Locate the cell with the specified text and output its (x, y) center coordinate. 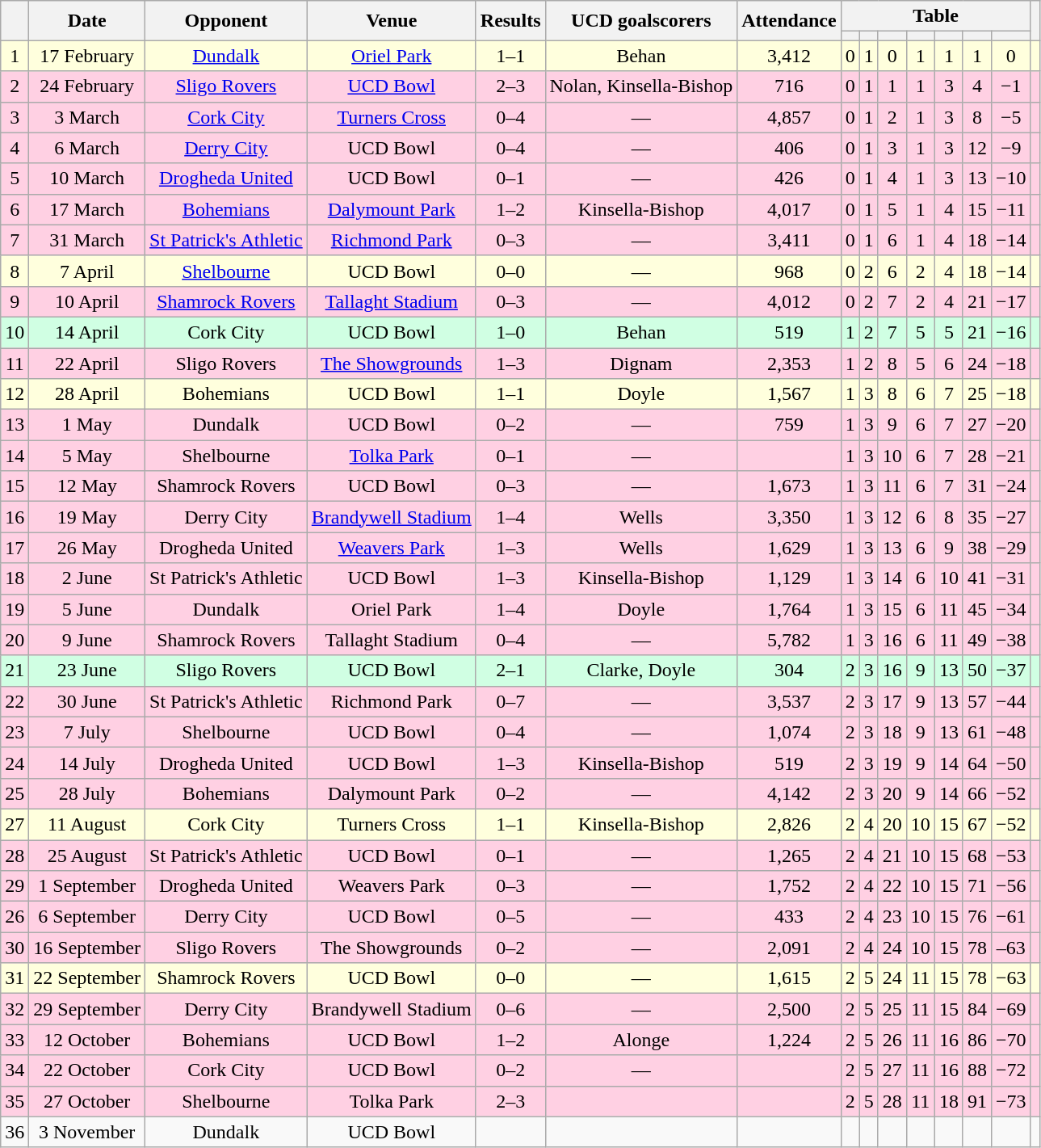
67 (977, 824)
−5 (1011, 117)
2,500 (789, 1009)
9 June (87, 640)
34 (15, 1070)
−63 (1011, 978)
10 April (87, 301)
Venue (391, 21)
3 March (87, 117)
−9 (1011, 148)
−34 (1011, 609)
16 September (87, 948)
1,764 (789, 609)
7 July (87, 732)
2,826 (789, 824)
23 June (87, 671)
4,142 (789, 793)
0–5 (510, 917)
29 September (87, 1009)
−10 (1011, 179)
27 October (87, 1101)
88 (977, 1070)
0–6 (510, 1009)
−38 (1011, 640)
22 April (87, 363)
28 April (87, 394)
10 March (87, 179)
5 June (87, 609)
14 April (87, 332)
84 (977, 1009)
1,752 (789, 886)
406 (789, 148)
30 (15, 948)
17 March (87, 209)
28 July (87, 793)
2–1 (510, 671)
14 July (87, 763)
−27 (1011, 517)
−24 (1011, 486)
36 (15, 1132)
12 October (87, 1040)
−61 (1011, 917)
−37 (1011, 671)
−31 (1011, 578)
−48 (1011, 732)
33 (15, 1040)
7 April (87, 271)
32 (15, 1009)
−20 (1011, 425)
45 (977, 609)
31 March (87, 240)
24 February (87, 86)
3,350 (789, 517)
−16 (1011, 332)
1,129 (789, 578)
1,224 (789, 1040)
49 (977, 640)
−11 (1011, 209)
2,091 (789, 948)
86 (977, 1040)
19 May (87, 517)
−70 (1011, 1040)
1 May (87, 425)
−73 (1011, 1101)
1,629 (789, 548)
1,074 (789, 732)
38 (977, 548)
3 November (87, 1132)
−17 (1011, 301)
5,782 (789, 640)
Clarke, Doyle (641, 671)
1,265 (789, 856)
66 (977, 793)
68 (977, 856)
50 (977, 671)
5 May (87, 456)
−72 (1011, 1070)
Opponent (226, 21)
12 May (87, 486)
Nolan, Kinsella-Bishop (641, 86)
91 (977, 1101)
−21 (1011, 456)
6 September (87, 917)
22 October (87, 1070)
Table (935, 16)
26 May (87, 548)
Results (510, 21)
Attendance (789, 21)
1–0 (510, 332)
1,673 (789, 486)
61 (977, 732)
57 (977, 701)
−44 (1011, 701)
UCD goalscorers (641, 21)
−29 (1011, 548)
3,411 (789, 240)
−53 (1011, 856)
30 June (87, 701)
433 (789, 917)
41 (977, 578)
4,012 (789, 301)
76 (977, 917)
17 February (87, 56)
4,857 (789, 117)
11 August (87, 824)
−69 (1011, 1009)
4,017 (789, 209)
968 (789, 271)
3,412 (789, 56)
759 (789, 425)
64 (977, 763)
25 August (87, 856)
1,615 (789, 978)
0–7 (510, 701)
Alonge (641, 1040)
71 (977, 886)
1,567 (789, 394)
29 (15, 886)
−56 (1011, 886)
22 September (87, 978)
–63 (1011, 948)
Date (87, 21)
304 (789, 671)
3,537 (789, 701)
−50 (1011, 763)
716 (789, 86)
2,353 (789, 363)
6 March (87, 148)
−1 (1011, 86)
426 (789, 179)
Dignam (641, 363)
1 September (87, 886)
2 June (87, 578)
